From the cell containing the given text, extract its center point as (X, Y) coordinate. 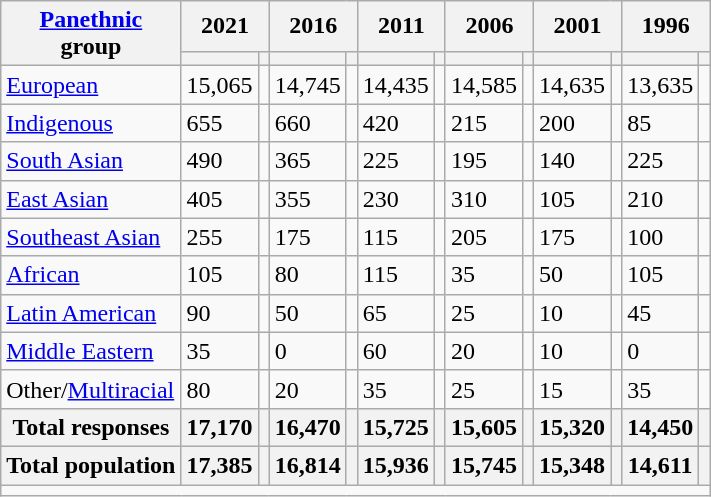
14,635 (572, 85)
2011 (401, 26)
2016 (313, 26)
Latin American (91, 313)
365 (308, 161)
Total population (91, 465)
17,385 (220, 465)
1996 (666, 26)
215 (484, 123)
14,585 (484, 85)
17,170 (220, 427)
15,725 (396, 427)
14,450 (660, 427)
85 (660, 123)
15,936 (396, 465)
14,745 (308, 85)
15,065 (220, 85)
90 (220, 313)
140 (572, 161)
African (91, 275)
14,611 (660, 465)
65 (396, 313)
13,635 (660, 85)
660 (308, 123)
Middle Eastern (91, 351)
15,745 (484, 465)
Total responses (91, 427)
255 (220, 237)
15 (572, 389)
655 (220, 123)
200 (572, 123)
420 (396, 123)
15,605 (484, 427)
2006 (489, 26)
16,470 (308, 427)
Southeast Asian (91, 237)
100 (660, 237)
14,435 (396, 85)
195 (484, 161)
16,814 (308, 465)
2021 (225, 26)
230 (396, 199)
60 (396, 351)
310 (484, 199)
15,348 (572, 465)
205 (484, 237)
East Asian (91, 199)
Other/Multiracial (91, 389)
2001 (578, 26)
355 (308, 199)
South Asian (91, 161)
405 (220, 199)
45 (660, 313)
European (91, 85)
Panethnicgroup (91, 34)
15,320 (572, 427)
210 (660, 199)
490 (220, 161)
Indigenous (91, 123)
